Provide the (X, Y) coordinate of the cell's center where the given text is located.  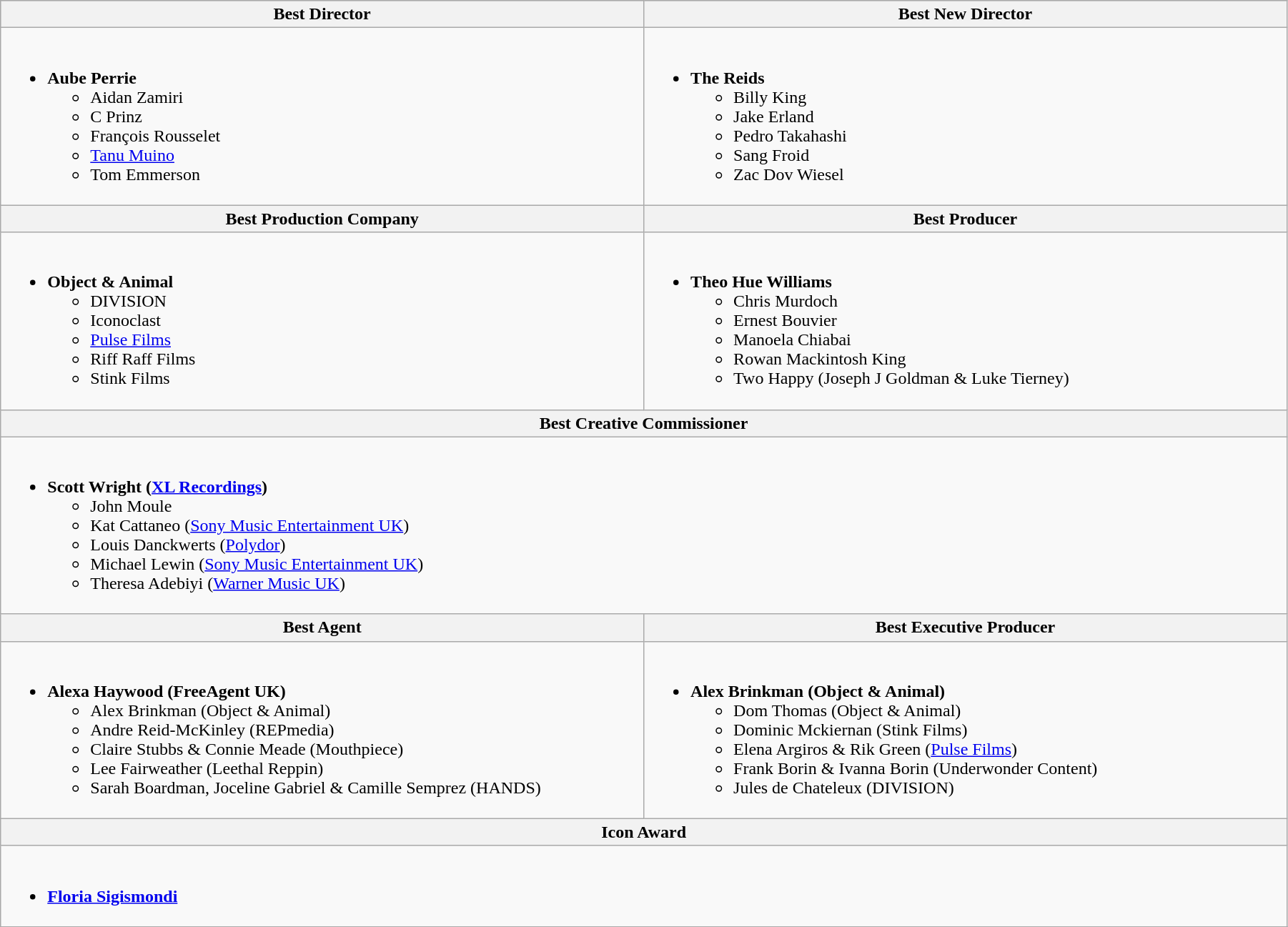
Best Creative Commissioner (644, 423)
Best Director (322, 14)
Theo Hue WilliamsChris MurdochErnest BouvierManoela ChiabaiRowan Mackintosh KingTwo Happy (Joseph J Goldman & Luke Tierney) (966, 321)
Best Producer (966, 219)
Best New Director (966, 14)
Icon Award (644, 832)
Aube PerrieAidan ZamiriC PrinzFrançois RousseletTanu MuinoTom Emmerson (322, 117)
Floria Sigismondi (644, 886)
Best Agent (322, 628)
Object & AnimalDIVISIONIconoclastPulse FilmsRiff Raff FilmsStink Films (322, 321)
Best Executive Producer (966, 628)
The ReidsBilly KingJake ErlandPedro TakahashiSang FroidZac Dov Wiesel (966, 117)
Best Production Company (322, 219)
